Return the [x, y] coordinate for the center point of the cell that contains the specified text.  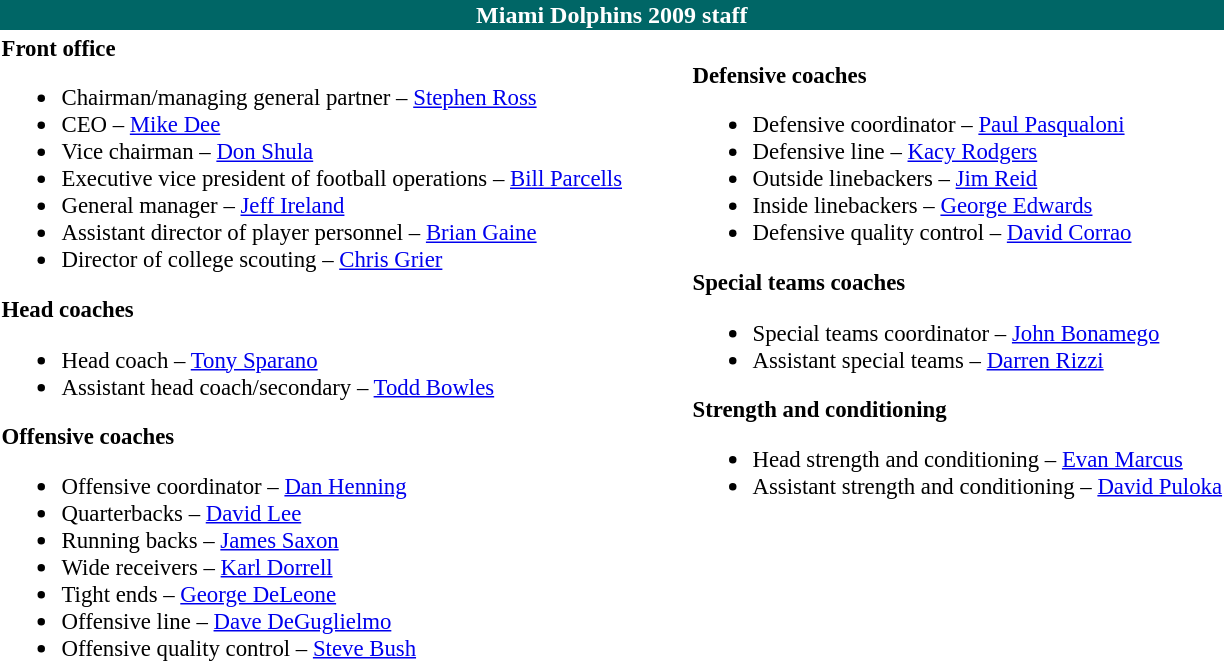
Miami Dolphins 2009 staff [612, 15]
